From the cell containing the given text, extract its center point as (X, Y) coordinate. 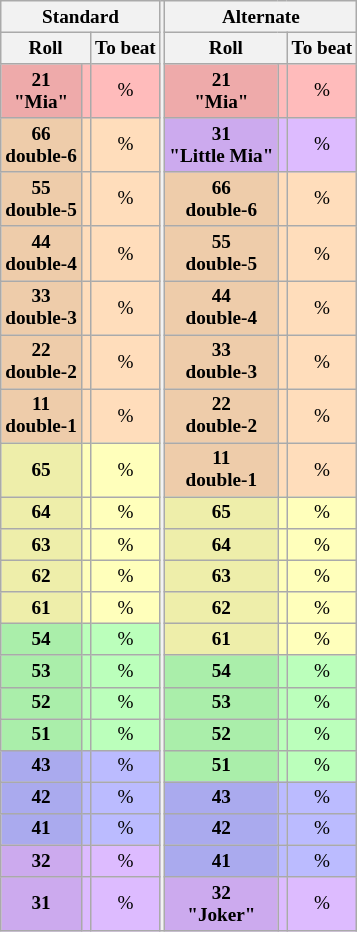
31"Little Mia" (222, 145)
Alternate (261, 17)
31 (42, 904)
32"Joker" (222, 904)
32 (42, 861)
Standard (81, 17)
